Return the (x, y) coordinate for the center point of the cell that contains the specified text.  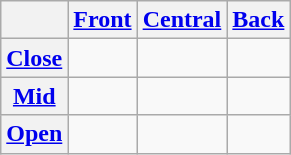
Front (102, 20)
Mid (34, 96)
Open (34, 134)
Central (182, 20)
Back (258, 20)
Close (34, 58)
